Pinpoint the cell where the given text exists, returning its [x, y] midpoint coordinate. 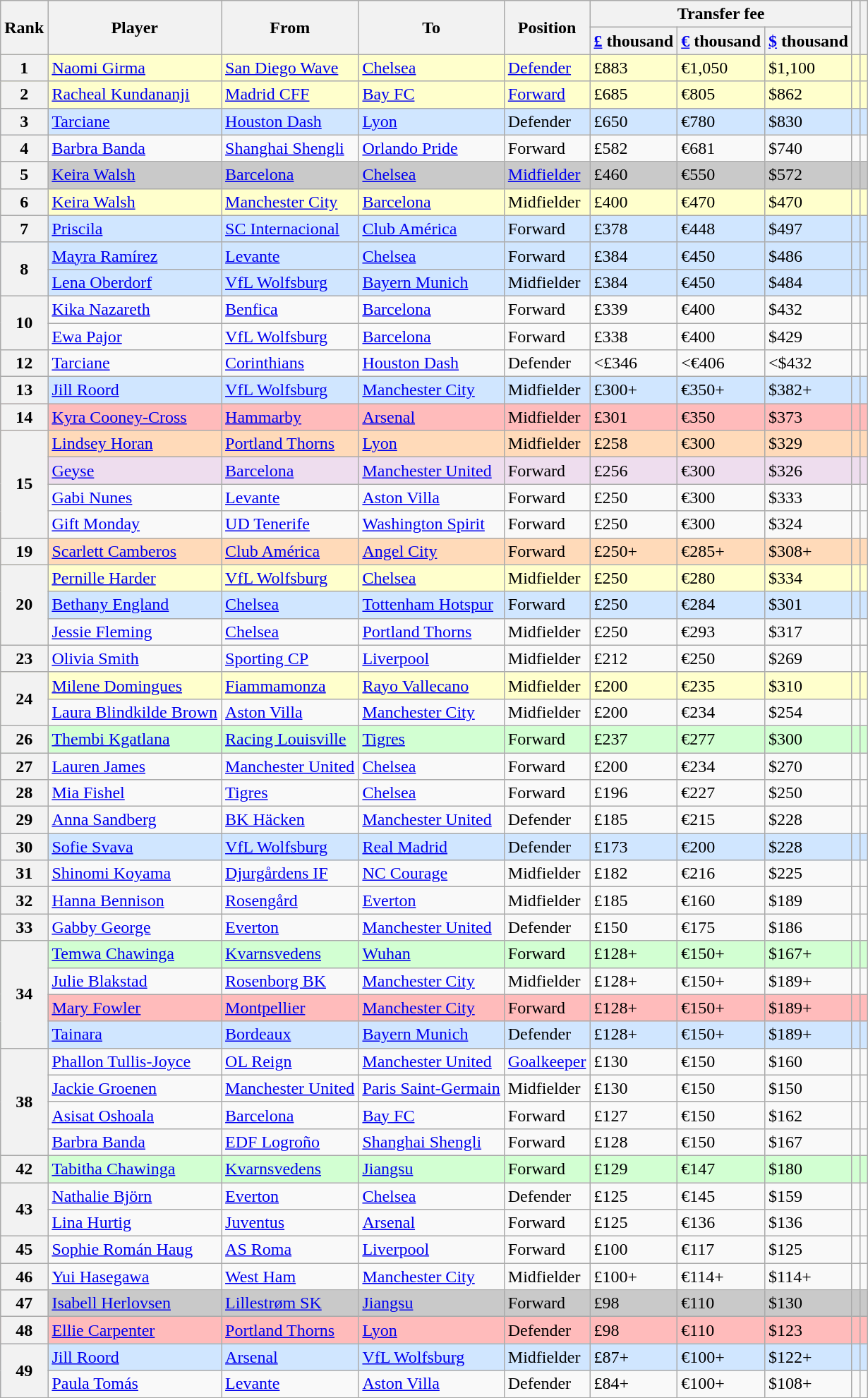
Player [135, 28]
10 [24, 323]
47 [24, 1303]
Goalkeeper [547, 1061]
<£346 [634, 363]
$429 [809, 337]
€200 [721, 847]
Real Madrid [431, 847]
€145 [721, 1196]
£128 [634, 1142]
Rosengård [290, 900]
£84+ [634, 1384]
49 [24, 1370]
£ thousand [634, 41]
Thembi Kgatlana [135, 739]
Milene Domingues [135, 685]
Phallon Tullis-Joyce [135, 1061]
From [290, 28]
Benfica [290, 309]
19 [24, 551]
38 [24, 1102]
£300+ [634, 390]
1 [24, 68]
£212 [634, 658]
24 [24, 699]
€147 [721, 1169]
£250+ [634, 551]
Paris Saint-Germain [431, 1088]
Bordeaux [290, 1035]
$189 [809, 900]
Scarlett Camberos [135, 551]
€175 [721, 927]
€ thousand [721, 41]
Position [547, 28]
Temwa Chawinga [135, 954]
$122+ [809, 1357]
43 [24, 1210]
€250 [721, 658]
To [431, 28]
Bethany England [135, 605]
€1,050 [721, 68]
Wuhan [431, 954]
$862 [809, 95]
$497 [809, 229]
£378 [634, 229]
$250 [809, 793]
£338 [634, 337]
€780 [721, 121]
£685 [634, 95]
Asisat Oshoala [135, 1115]
Kyra Cooney-Cross [135, 417]
Sofie Svava [135, 847]
SC Internacional [290, 229]
$269 [809, 658]
Jessie Fleming [135, 632]
Ellie Carpenter [135, 1330]
€470 [721, 202]
Juventus [290, 1223]
£339 [634, 309]
£237 [634, 739]
Mayra Ramírez [135, 255]
$167+ [809, 954]
$159 [809, 1196]
Corinthians [290, 363]
23 [24, 658]
€550 [721, 175]
$317 [809, 632]
€448 [721, 229]
£196 [634, 793]
Olivia Smith [135, 658]
€117 [721, 1250]
$308+ [809, 551]
28 [24, 793]
$830 [809, 121]
Tabitha Chawinga [135, 1169]
€350+ [721, 390]
Djurgårdens IF [290, 874]
€160 [721, 900]
Laura Blindkilde Brown [135, 712]
Mia Fishel [135, 793]
Orlando Pride [431, 148]
€285+ [721, 551]
$486 [809, 255]
£100+ [634, 1277]
€227 [721, 793]
Rank [24, 28]
Ewa Pajor [135, 337]
£129 [634, 1169]
26 [24, 739]
$130 [809, 1303]
Tottenham Hotspur [431, 605]
4 [24, 148]
46 [24, 1277]
$125 [809, 1250]
£173 [634, 847]
San Diego Wave [290, 68]
$123 [809, 1330]
2 [24, 95]
$270 [809, 766]
5 [24, 175]
Transfer fee [721, 14]
$432 [809, 309]
€114+ [721, 1277]
$160 [809, 1061]
Jackie Groenen [135, 1088]
13 [24, 390]
Paula Tomás [135, 1384]
Nathalie Björn [135, 1196]
€216 [721, 874]
48 [24, 1330]
Angel City [431, 551]
$1,100 [809, 68]
Shinomi Koyama [135, 874]
15 [24, 484]
€293 [721, 632]
€280 [721, 578]
Gabi Nunes [135, 498]
Mary Fowler [135, 1008]
$324 [809, 524]
12 [24, 363]
£460 [634, 175]
Julie Blakstad [135, 981]
Racheal Kundananji [135, 95]
West Ham [290, 1277]
€235 [721, 685]
34 [24, 994]
27 [24, 766]
Hammarby [290, 417]
14 [24, 417]
UD Tenerife [290, 524]
$329 [809, 444]
EDF Logroño [290, 1142]
6 [24, 202]
$ thousand [809, 41]
$310 [809, 685]
$136 [809, 1223]
£150 [634, 927]
Racing Louisville [290, 739]
Anna Sandberg [135, 820]
Geyse [135, 471]
$334 [809, 578]
Madrid CFF [290, 95]
$162 [809, 1115]
£400 [634, 202]
£258 [634, 444]
Lindsey Horan [135, 444]
€805 [721, 95]
$470 [809, 202]
Yui Hasegawa [135, 1277]
£883 [634, 68]
£301 [634, 417]
<€406 [721, 363]
Gift Monday [135, 524]
£127 [634, 1115]
31 [24, 874]
£182 [634, 874]
Pernille Harder [135, 578]
33 [24, 927]
Rayo Vallecano [431, 685]
<$432 [809, 363]
£87+ [634, 1357]
$373 [809, 417]
Sporting CP [290, 658]
7 [24, 229]
€350 [721, 417]
$326 [809, 471]
OL Reign [290, 1061]
BK Häcken [290, 820]
45 [24, 1250]
Washington Spirit [431, 524]
Kika Nazareth [135, 309]
$382+ [809, 390]
£650 [634, 121]
$300 [809, 739]
29 [24, 820]
Rosenborg BK [290, 981]
$740 [809, 148]
$186 [809, 927]
32 [24, 900]
Lena Oberdorf [135, 282]
$167 [809, 1142]
Lillestrøm SK [290, 1303]
$572 [809, 175]
Lina Hurtig [135, 1223]
Isabell Herlovsen [135, 1303]
Montpellier [290, 1008]
Priscila [135, 229]
€277 [721, 739]
$301 [809, 605]
$225 [809, 874]
AS Roma [290, 1250]
$114+ [809, 1277]
€681 [721, 148]
£256 [634, 471]
€284 [721, 605]
Gabby George [135, 927]
$254 [809, 712]
$150 [809, 1088]
30 [24, 847]
Hanna Bennison [135, 900]
£100 [634, 1250]
$333 [809, 498]
$108+ [809, 1384]
3 [24, 121]
Fiammamonza [290, 685]
€136 [721, 1223]
$180 [809, 1169]
Sophie Román Haug [135, 1250]
Tainara [135, 1035]
8 [24, 269]
€215 [721, 820]
Lauren James [135, 766]
Naomi Girma [135, 68]
$484 [809, 282]
NC Courage [431, 874]
20 [24, 605]
£582 [634, 148]
42 [24, 1169]
